Scan for the cell matching the given text and deliver its [x, y] coordinate at center. 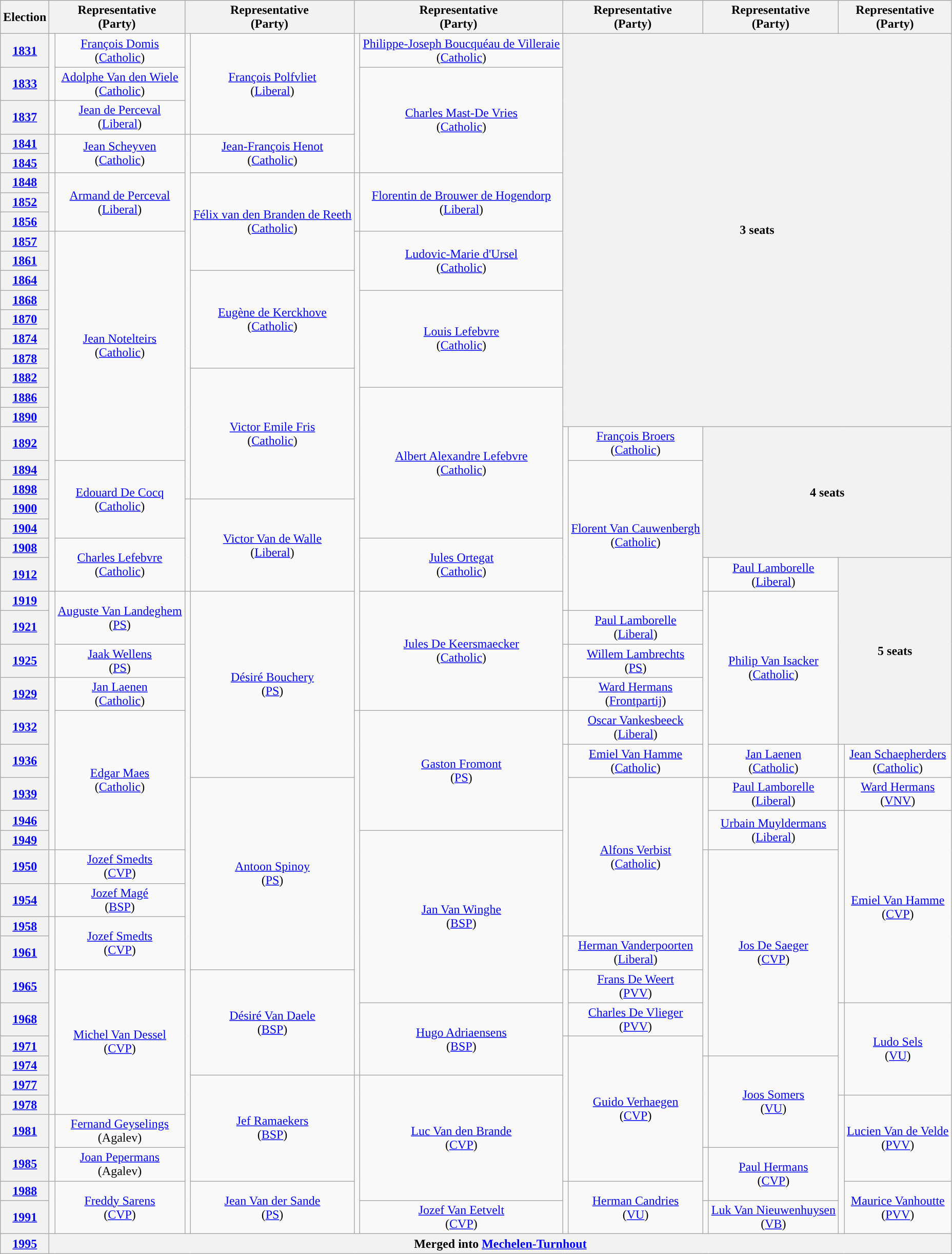
Luk Van Nieuwenhuysen(VB) [774, 1218]
Armand de Perceval(Liberal) [120, 202]
1857 [25, 241]
Joos Somers(VU) [774, 1102]
Ludovic-Marie d'Ursel(Catholic) [462, 261]
4 seats [827, 492]
Jean Van der Sande(PS) [272, 1207]
Jaak Wellens(PS) [120, 661]
1949 [25, 840]
Charles De Vlieger(PVV) [636, 1020]
Herman Candries(VU) [636, 1207]
Joan Pepermans(Agalev) [120, 1164]
Ward Hermans(Frontpartij) [636, 694]
Luc Van den Brande(CVP) [462, 1138]
Jozef Van Eetvelt(CVP) [462, 1218]
1954 [25, 900]
Oscar Vankesbeeck(Liberal) [636, 727]
Hugo Adriaensens(BSP) [462, 1039]
1974 [25, 1065]
Florent Van Cauwenbergh(Catholic) [636, 535]
Fernand Geyselings(Agalev) [120, 1131]
Félix van den Branden de Reeth(Catholic) [272, 222]
1939 [25, 794]
1946 [25, 821]
1841 [25, 144]
1868 [25, 300]
1852 [25, 202]
1874 [25, 339]
François Domis(Catholic) [120, 50]
1898 [25, 489]
Jean-François Henot(Catholic) [272, 153]
Maurice Vanhoutte(PVV) [898, 1207]
1932 [25, 727]
1958 [25, 926]
Emiel Van Hamme(Catholic) [636, 761]
Antoon Spinoy(PS) [272, 873]
1981 [25, 1131]
1908 [25, 548]
1837 [25, 117]
1833 [25, 84]
1864 [25, 280]
1848 [25, 183]
1894 [25, 470]
5 seats [895, 650]
Willem Lambrechts(PS) [636, 661]
Albert Alexandre Lefebvre(Catholic) [462, 463]
Urbain Muyldermans(Liberal) [774, 830]
1929 [25, 694]
Jos De Saeger(CVP) [774, 953]
1904 [25, 528]
1921 [25, 627]
1845 [25, 163]
Jean Scheyven(Catholic) [120, 153]
Désiré Bouchery(PS) [272, 684]
Louis Lefebvre(Catholic) [462, 339]
1985 [25, 1164]
1968 [25, 1020]
1977 [25, 1085]
Jozef Magé(BSP) [120, 900]
Gaston Fromont(PS) [462, 770]
Jean de Perceval(Liberal) [120, 117]
1870 [25, 320]
Jules Ortegat(Catholic) [462, 564]
Herman Vanderpoorten(Liberal) [636, 953]
Florentin de Brouwer de Hogendorp(Liberal) [462, 202]
1890 [25, 417]
Merged into Mechelen-Turnhout [501, 1244]
Philip Van Isacker(Catholic) [774, 667]
1961 [25, 953]
Victor Van de Walle(Liberal) [272, 545]
Charles Lefebvre(Catholic) [120, 564]
Election [25, 17]
Jef Ramaekers(BSP) [272, 1128]
1856 [25, 222]
François Polfvliet(Liberal) [272, 84]
1878 [25, 359]
1991 [25, 1218]
Charles Mast-De Vries(Catholic) [462, 120]
1886 [25, 397]
Victor Emile Fris(Catholic) [272, 434]
Auguste Van Landeghem(PS) [120, 618]
Jan Van Winghe(BSP) [462, 917]
Edgar Maes(Catholic) [120, 781]
1995 [25, 1244]
1978 [25, 1104]
Philippe-Joseph Boucquéau de Villeraie(Catholic) [462, 50]
Edouard De Cocq(Catholic) [120, 499]
Paul Hermans(CVP) [774, 1175]
Freddy Sarens(CVP) [120, 1207]
Désiré Van Daele(BSP) [272, 1022]
Lucien Van de Velde(PVV) [898, 1138]
Michel Van Dessel(CVP) [120, 1042]
1892 [25, 443]
1988 [25, 1191]
Eugène de Kerckhove(Catholic) [272, 319]
1936 [25, 761]
1971 [25, 1046]
Jean Notelteirs(Catholic) [120, 346]
François Broers(Catholic) [636, 443]
1965 [25, 986]
Emiel Van Hamme(CVP) [898, 907]
Jules De Keersmaecker(Catholic) [462, 650]
1882 [25, 378]
1919 [25, 601]
1900 [25, 509]
1912 [25, 574]
1861 [25, 261]
1950 [25, 867]
Adolphe Van den Wiele(Catholic) [120, 84]
Frans De Weert(PVV) [636, 986]
Ludo Sels(VU) [898, 1048]
1831 [25, 50]
3 seats [757, 230]
Guido Verhaegen(CVP) [636, 1108]
1925 [25, 661]
Jean Schaepherders(Catholic) [898, 761]
Ward Hermans(VNV) [898, 794]
Alfons Verbist(Catholic) [636, 857]
